Determine the [x, y] coordinate at the center of the cell enclosing the given text.  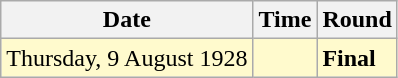
Final [357, 58]
Thursday, 9 August 1928 [127, 58]
Round [357, 20]
Time [285, 20]
Date [127, 20]
